Scan for the cell matching the given text and deliver its [X, Y] coordinate at center. 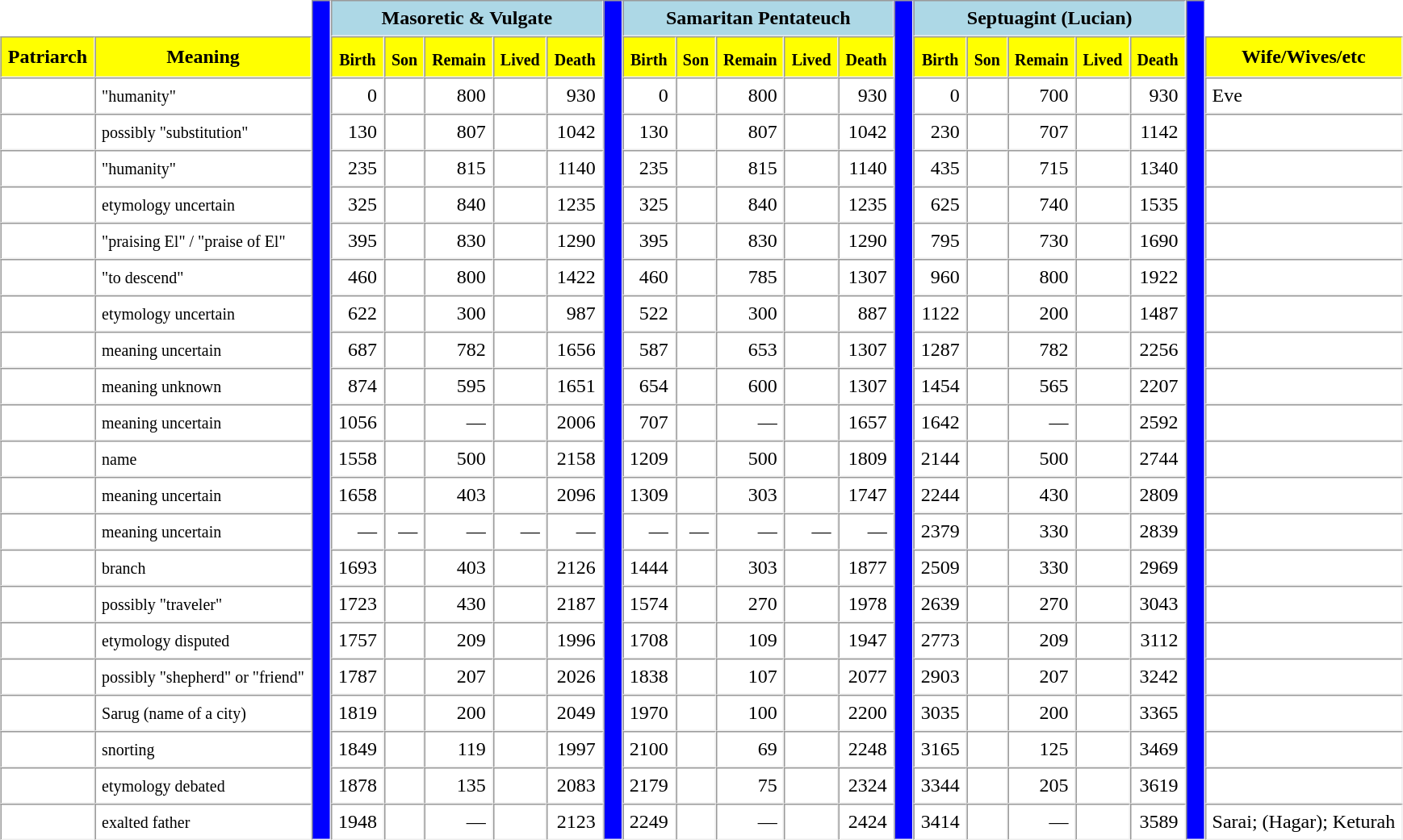
653 [751, 350]
1693 [358, 568]
1708 [649, 641]
1642 [940, 423]
1340 [1158, 168]
2592 [1158, 423]
2126 [575, 568]
887 [867, 313]
125 [1041, 749]
740 [1041, 205]
2809 [1158, 495]
1757 [358, 641]
name [203, 458]
135 [459, 786]
595 [459, 386]
1535 [1158, 205]
2773 [940, 641]
522 [649, 313]
3589 [1158, 821]
874 [358, 386]
exalted father [203, 821]
3344 [940, 786]
1656 [575, 350]
1574 [649, 604]
2077 [867, 676]
Wife/Wives/etc [1305, 56]
1947 [867, 641]
3242 [1158, 676]
1651 [575, 386]
75 [751, 786]
snorting [203, 749]
2379 [940, 531]
Septuagint (Lucian) [1049, 18]
Sarug (name of a city) [203, 713]
2744 [1158, 458]
435 [940, 168]
565 [1041, 386]
654 [649, 386]
Masoretic & Vulgate [467, 18]
2083 [575, 786]
2969 [1158, 568]
795 [940, 240]
2179 [649, 786]
2248 [867, 749]
1922 [1158, 278]
1996 [575, 641]
1657 [867, 423]
1422 [575, 278]
2207 [1158, 386]
2249 [649, 821]
2026 [575, 676]
2144 [940, 458]
1809 [867, 458]
3619 [1158, 786]
960 [940, 278]
785 [751, 278]
2639 [940, 604]
Sarai; (Hagar); Keturah [1305, 821]
2903 [940, 676]
3043 [1158, 604]
1978 [867, 604]
1849 [358, 749]
1056 [358, 423]
1142 [1158, 132]
1287 [940, 350]
107 [751, 676]
1454 [940, 386]
625 [940, 205]
230 [940, 132]
205 [1041, 786]
meaning unknown [203, 386]
3035 [940, 713]
possibly "traveler" [203, 604]
1838 [649, 676]
1948 [358, 821]
1819 [358, 713]
1997 [575, 749]
1444 [649, 568]
2049 [575, 713]
2096 [575, 495]
2200 [867, 713]
1309 [649, 495]
3414 [940, 821]
3365 [1158, 713]
700 [1041, 95]
2424 [867, 821]
1970 [649, 713]
687 [358, 350]
1122 [940, 313]
2839 [1158, 531]
Samaritan Pentateuch [759, 18]
1723 [358, 604]
109 [751, 641]
1878 [358, 786]
1209 [649, 458]
etymology debated [203, 786]
1658 [358, 495]
"to descend" [203, 278]
Meaning [203, 56]
600 [751, 386]
1558 [358, 458]
3165 [940, 749]
1877 [867, 568]
possibly "shepherd" or "friend" [203, 676]
119 [459, 749]
2324 [867, 786]
3112 [1158, 641]
1747 [867, 495]
2187 [575, 604]
"praising El" / "praise of El" [203, 240]
2244 [940, 495]
2158 [575, 458]
possibly "substitution" [203, 132]
2509 [940, 568]
622 [358, 313]
100 [751, 713]
587 [649, 350]
1487 [1158, 313]
etymology disputed [203, 641]
2006 [575, 423]
1787 [358, 676]
1690 [1158, 240]
730 [1041, 240]
987 [575, 313]
2100 [649, 749]
Patriarch [48, 56]
715 [1041, 168]
Eve [1305, 95]
2123 [575, 821]
69 [751, 749]
3469 [1158, 749]
2256 [1158, 350]
branch [203, 568]
